Locate the cell with the specified text and output its (X, Y) center coordinate. 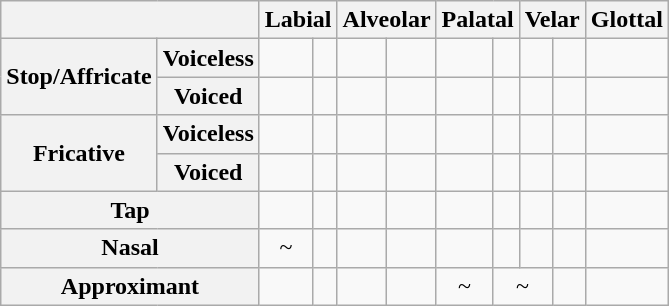
Tap (130, 210)
Palatal (478, 20)
Alveolar (386, 20)
Stop/Affricate (79, 77)
Fricative (79, 153)
Velar (552, 20)
Labial (298, 20)
Approximant (130, 286)
Glottal (626, 20)
Nasal (130, 248)
